Return the (X, Y) coordinate for the center point of the cell that contains the specified text.  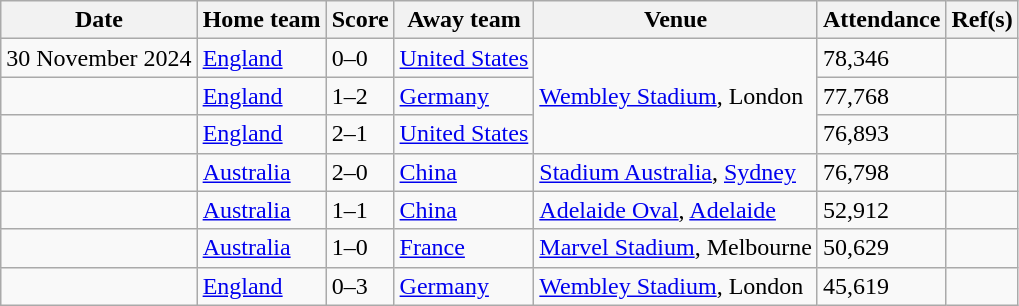
Stadium Australia, Sydney (676, 172)
Away team (464, 20)
76,798 (881, 172)
50,629 (881, 248)
Adelaide Oval, Adelaide (676, 210)
45,619 (881, 286)
Date (99, 20)
2–0 (360, 172)
1–0 (360, 248)
France (464, 248)
1–1 (360, 210)
Venue (676, 20)
76,893 (881, 134)
0–0 (360, 58)
1–2 (360, 96)
2–1 (360, 134)
52,912 (881, 210)
78,346 (881, 58)
Ref(s) (982, 20)
77,768 (881, 96)
Score (360, 20)
0–3 (360, 286)
Attendance (881, 20)
Marvel Stadium, Melbourne (676, 248)
Home team (262, 20)
30 November 2024 (99, 58)
